Pinpoint the cell where the given text exists, returning its (x, y) midpoint coordinate. 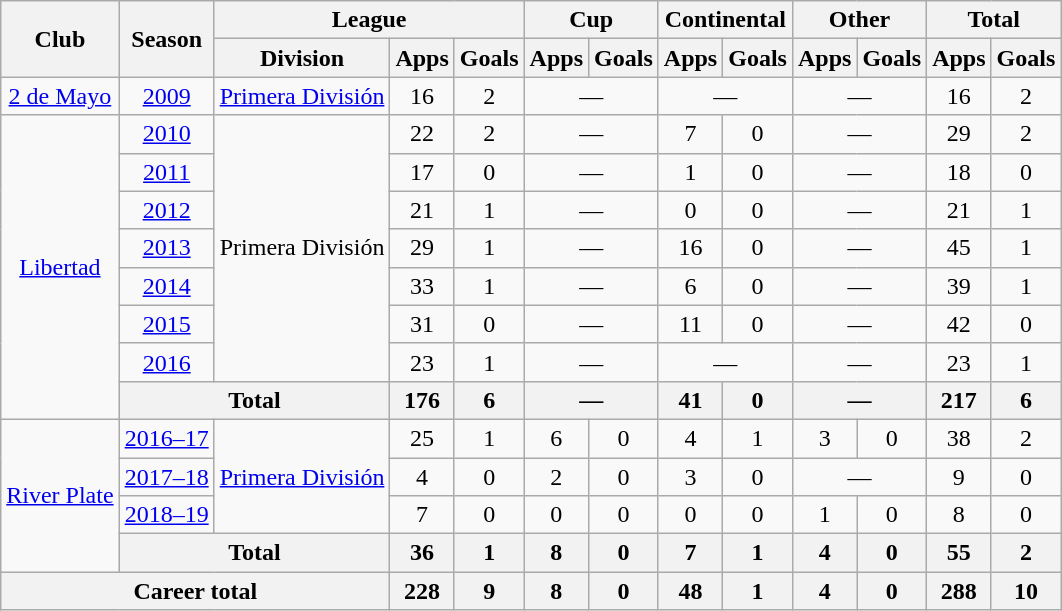
2011 (166, 172)
League (369, 20)
Season (166, 39)
25 (422, 438)
2014 (166, 286)
2018–19 (166, 515)
Cup (591, 20)
River Plate (60, 495)
2 de Mayo (60, 96)
38 (959, 438)
Other (859, 20)
2016–17 (166, 438)
Career total (196, 591)
2017–18 (166, 477)
10 (1026, 591)
288 (959, 591)
39 (959, 286)
2009 (166, 96)
48 (690, 591)
17 (422, 172)
18 (959, 172)
2012 (166, 210)
42 (959, 324)
2013 (166, 248)
228 (422, 591)
36 (422, 553)
Libertad (60, 267)
41 (690, 400)
55 (959, 553)
22 (422, 134)
2016 (166, 362)
31 (422, 324)
11 (690, 324)
2015 (166, 324)
Continental (725, 20)
176 (422, 400)
Club (60, 39)
Division (302, 58)
2010 (166, 134)
33 (422, 286)
45 (959, 248)
217 (959, 400)
